Determine the (x, y) coordinate at the center of the cell enclosing the given text.  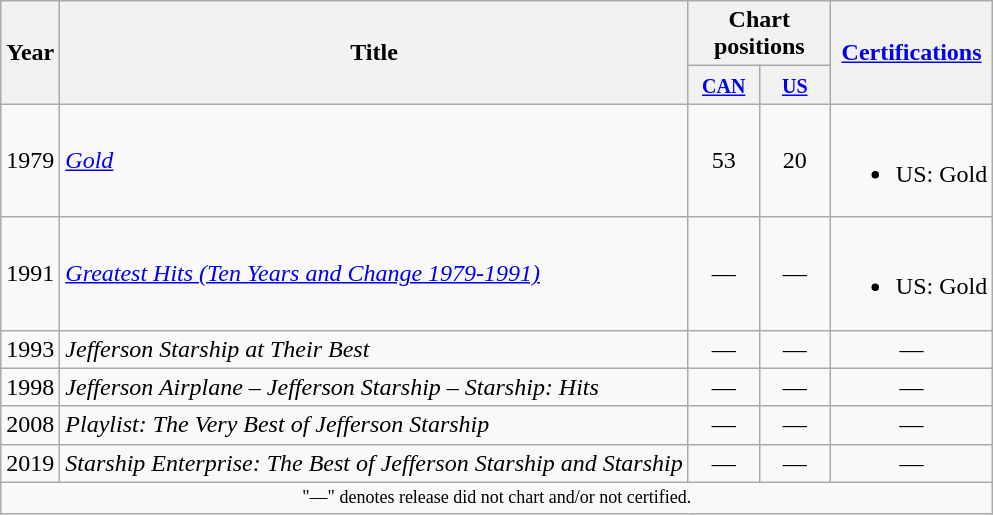
CAN (724, 85)
1998 (30, 387)
53 (724, 160)
1993 (30, 349)
Starship Enterprise: The Best of Jefferson Starship and Starship (374, 463)
Year (30, 52)
2008 (30, 425)
Jefferson Starship at Their Best (374, 349)
Greatest Hits (Ten Years and Change 1979-1991) (374, 274)
1979 (30, 160)
"—" denotes release did not chart and/or not certified. (497, 498)
Chart positions (759, 34)
US (794, 85)
Jefferson Airplane – Jefferson Starship – Starship: Hits (374, 387)
Gold (374, 160)
2019 (30, 463)
Certifications (911, 52)
20 (794, 160)
1991 (30, 274)
Playlist: The Very Best of Jefferson Starship (374, 425)
Title (374, 52)
